Provide the [X, Y] coordinate of the cell's center where the given text is located.  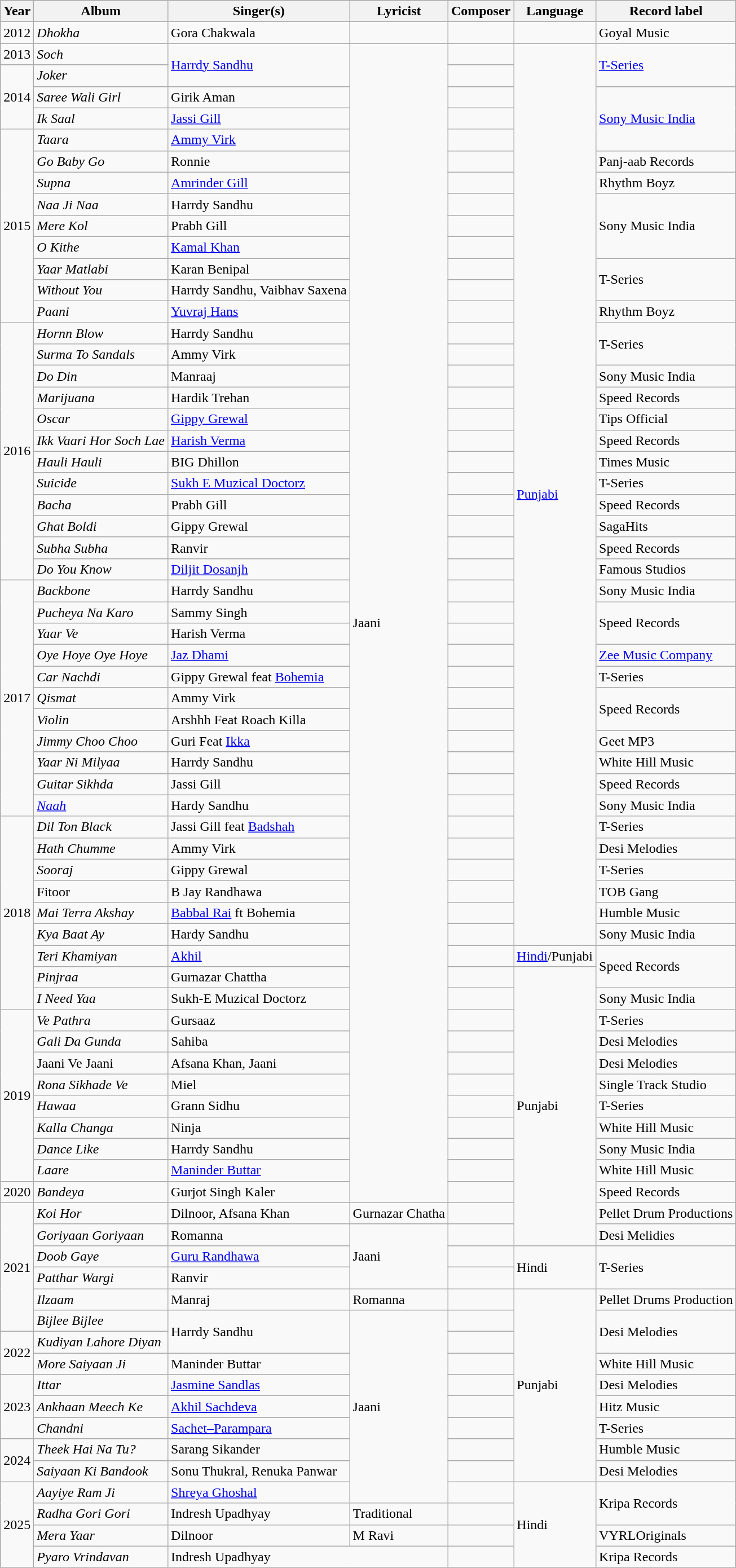
I Need Yaa [101, 999]
Guri Feat Ikka [259, 741]
Paani [101, 312]
Chandni [101, 1428]
Pyaro Vrindavan [101, 1557]
Grann Sidhu [259, 1106]
Teri Khamiyan [101, 956]
Gora Chakwala [259, 33]
Year [17, 11]
Ronnie [259, 161]
Saree Wali Girl [101, 97]
Hauli Hauli [101, 462]
Record label [666, 11]
Bandeya [101, 1192]
Kya Baat Ay [101, 934]
Gursaaz [259, 1020]
Manraaj [259, 376]
Harrdy Sandhu, Vaibhav Saxena [259, 290]
2023 [17, 1407]
Pinjraa [101, 977]
Patthar Wargi [101, 1278]
Hornn Blow [101, 333]
Sonu Thukral, Renuka Panwar [259, 1471]
Kalla Changa [101, 1127]
More Saiyaan Ji [101, 1364]
2019 [17, 1095]
Dhokha [101, 33]
Aayiye Ram Ji [101, 1492]
Babbal Rai ft Bohemia [259, 913]
2018 [17, 913]
Car Nachdi [101, 677]
Ninja [259, 1127]
B Jay Randhawa [259, 891]
Sahiba [259, 1042]
Singer(s) [259, 11]
Hardik Trehan [259, 398]
Akhil [259, 956]
Ikk Vaari Hor Soch Lae [101, 441]
Single Track Studio [666, 1085]
2013 [17, 54]
Afsana Khan, Jaani [259, 1063]
Radha Gori Gori [101, 1514]
Ve Pathra [101, 1020]
Arshhh Feat Roach Killa [259, 720]
Dil Ton Black [101, 827]
Guru Randhawa [259, 1256]
Traditional [399, 1514]
Goyal Music [666, 33]
Without You [101, 290]
2025 [17, 1525]
Sukh E Muzical Doctorz [259, 483]
Yaar Matlabi [101, 269]
BIG Dhillon [259, 462]
Naah [101, 805]
Girik Aman [259, 97]
Suicide [101, 483]
Gurjot Singh Kaler [259, 1192]
Zee Music Company [666, 655]
Ankhaan Meech Ke [101, 1407]
2012 [17, 33]
Pellet Drums Production [666, 1299]
Panj-aab Records [666, 161]
Hindi/Punjabi [555, 956]
Gali Da Gunda [101, 1042]
Diljit Dosanjh [259, 569]
Desi Melidies [666, 1235]
Dilnoor [259, 1535]
Laare [101, 1170]
Goriyaan Goriyaan [101, 1235]
Famous Studios [666, 569]
Yaar Ve [101, 634]
Bijlee Bijlee [101, 1321]
2016 [17, 451]
Qismat [101, 698]
2021 [17, 1267]
Joker [101, 76]
Gurnazar Chatha [399, 1213]
Yaar Ni Milyaa [101, 763]
Do Din [101, 376]
Mere Kol [101, 226]
Geet MP3 [666, 741]
2024 [17, 1460]
M Ravi [399, 1535]
Manraj [259, 1299]
Hitz Music [666, 1407]
Ittar [101, 1385]
2017 [17, 698]
2020 [17, 1192]
Naa Ji Naa [101, 204]
Jaani Ve Jaani [101, 1063]
Taara [101, 140]
Sarang Sikander [259, 1450]
SagaHits [666, 526]
Yuvraj Hans [259, 312]
Dilnoor, Afsana Khan [259, 1213]
Oye Hoye Oye Hoye [101, 655]
Times Music [666, 462]
Album [101, 11]
Akhil Sachdeva [259, 1407]
Kamal Khan [259, 247]
Shreya Ghoshal [259, 1492]
Doob Gaye [101, 1256]
Soch [101, 54]
Guitar Sikhda [101, 784]
Ghat Boldi [101, 526]
Composer [481, 11]
Hawaa [101, 1106]
Surma To Sandals [101, 355]
Sachet–Parampara [259, 1428]
Miel [259, 1085]
Backbone [101, 591]
Bacha [101, 505]
Ik Saal [101, 118]
Jaz Dhami [259, 655]
Hath Chumme [101, 848]
Tips Official [666, 419]
Gurnazar Chattha [259, 977]
Mera Yaar [101, 1535]
Marijuana [101, 398]
2022 [17, 1353]
Ilzaam [101, 1299]
Do You Know [101, 569]
Violin [101, 720]
Sammy Singh [259, 612]
Mai Terra Akshay [101, 913]
O Kithe [101, 247]
Go Baby Go [101, 161]
Sooraj [101, 870]
Pucheya Na Karo [101, 612]
Koi Hor [101, 1213]
Gippy Grewal feat Bohemia [259, 677]
Kudiyan Lahore Diyan [101, 1342]
Rona Sikhade Ve [101, 1085]
Subha Subha [101, 548]
2014 [17, 97]
Oscar [101, 419]
TOB Gang [666, 891]
Lyricist [399, 11]
VYRLOriginals [666, 1535]
2015 [17, 226]
Saiyaan Ki Bandook [101, 1471]
Sukh-E Muzical Doctorz [259, 999]
Fitoor [101, 891]
Dance Like [101, 1149]
Amrinder Gill [259, 183]
Language [555, 11]
Jassi Gill feat Badshah [259, 827]
Supna [101, 183]
Jimmy Choo Choo [101, 741]
Jasmine Sandlas [259, 1385]
Karan Benipal [259, 269]
Pellet Drum Productions [666, 1213]
Theek Hai Na Tu? [101, 1450]
